Return [x, y] of the center of cell containing provided text 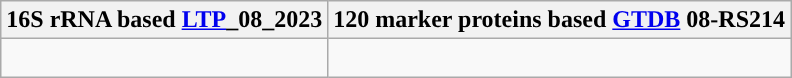
120 marker proteins based GTDB 08-RS214 [560, 20]
16S rRNA based LTP_08_2023 [164, 20]
